Determine the [X, Y] coordinate at the center of the cell enclosing the given text.  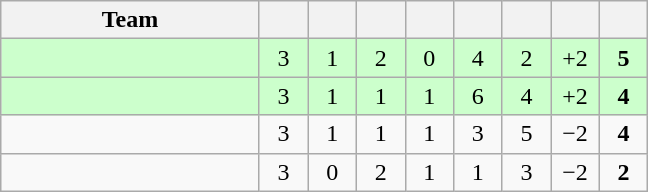
Team [130, 20]
6 [478, 96]
